Search for the cell housing the specified text and yield its (x, y) center coordinate. 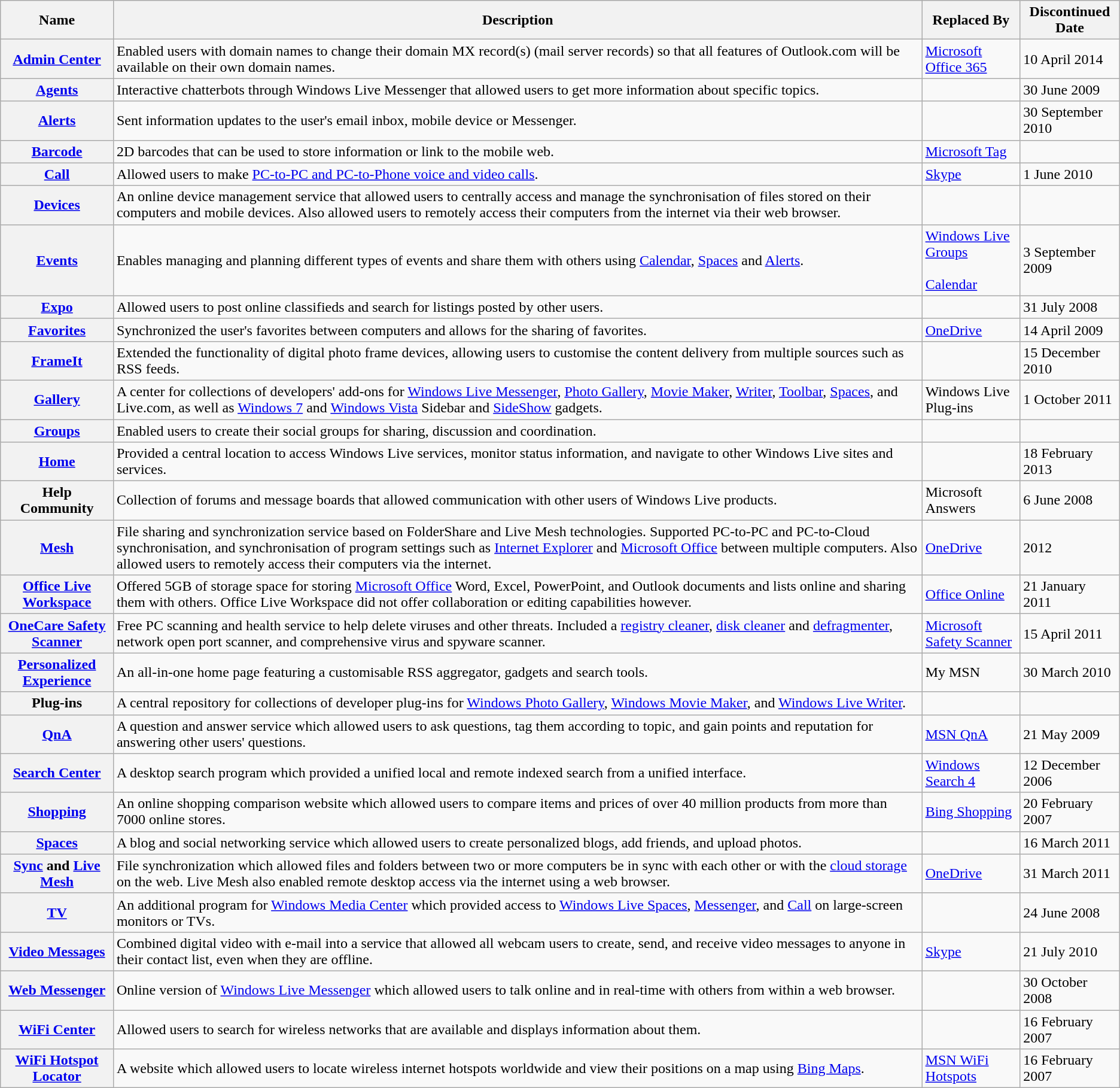
Events (57, 260)
Office Online (971, 595)
Devices (57, 205)
20 February 2007 (1070, 812)
Replaced By (971, 20)
Enables managing and planning different types of events and share them with others using Calendar, Spaces and Alerts. (518, 260)
15 December 2010 (1070, 360)
3 September 2009 (1070, 260)
Microsoft Office 365 (971, 59)
My MSN (971, 673)
Call (57, 174)
Mesh (57, 548)
Allowed users to make PC-to-PC and PC-to-Phone voice and video calls. (518, 174)
Spaces (57, 843)
A desktop search program which provided a unified local and remote indexed search from a unified interface. (518, 773)
Discontinued Date (1070, 20)
Microsoft Tag (971, 151)
1 June 2010 (1070, 174)
21 January 2011 (1070, 595)
10 April 2014 (1070, 59)
Groups (57, 430)
Web Messenger (57, 990)
30 October 2008 (1070, 990)
Barcode (57, 151)
Synchronized the user's favorites between computers and allows for the sharing of favorites. (518, 330)
Extended the functionality of digital photo frame devices, allowing users to customise the content delivery from multiple sources such as RSS feeds. (518, 360)
Allowed users to post online classifieds and search for listings posted by other users. (518, 307)
Favorites (57, 330)
Gallery (57, 400)
An additional program for Windows Media Center which provided access to Windows Live Spaces, Messenger, and Call on large-screen monitors or TVs. (518, 912)
Interactive chatterbots through Windows Live Messenger that allowed users to get more information about specific topics. (518, 90)
A website which allowed users to locate wireless internet hotspots worldwide and view their positions on a map using Bing Maps. (518, 1069)
Sent information updates to the user's email inbox, mobile device or Messenger. (518, 121)
Alerts (57, 121)
30 March 2010 (1070, 673)
MSN WiFi Hotspots (971, 1069)
Allowed users to search for wireless networks that are available and displays information about them. (518, 1029)
Admin Center (57, 59)
6 June 2008 (1070, 500)
Personalized Experience (57, 673)
An all-in-one home page featuring a customisable RSS aggregator, gadgets and search tools. (518, 673)
Plug-ins (57, 703)
Search Center (57, 773)
MSN QnA (971, 734)
Name (57, 20)
31 July 2008 (1070, 307)
18 February 2013 (1070, 462)
30 June 2009 (1070, 90)
Sync and Live Mesh (57, 874)
12 December 2006 (1070, 773)
14 April 2009 (1070, 330)
15 April 2011 (1070, 633)
Agents (57, 90)
Video Messages (57, 952)
Windows Live Plug-ins (971, 400)
31 March 2011 (1070, 874)
Online version of Windows Live Messenger which allowed users to talk online and in real-time with others from within a web browser. (518, 990)
Help Community (57, 500)
Provided a central location to access Windows Live services, monitor status information, and navigate to other Windows Live sites and services. (518, 462)
16 March 2011 (1070, 843)
FrameIt (57, 360)
QnA (57, 734)
Description (518, 20)
WiFi Center (57, 1029)
21 July 2010 (1070, 952)
Microsoft Answers (971, 500)
TV (57, 912)
An online shopping comparison website which allowed users to compare items and prices of over 40 million products from more than 7000 online stores. (518, 812)
1 October 2011 (1070, 400)
Windows Live GroupsCalendar (971, 260)
2012 (1070, 548)
24 June 2008 (1070, 912)
OneCare Safety Scanner (57, 633)
30 September 2010 (1070, 121)
Home (57, 462)
Shopping (57, 812)
Bing Shopping (971, 812)
2D barcodes that can be used to store information or link to the mobile web. (518, 151)
A central repository for collections of developer plug-ins for Windows Photo Gallery, Windows Movie Maker, and Windows Live Writer. (518, 703)
WiFi Hotspot Locator (57, 1069)
Enabled users to create their social groups for sharing, discussion and coordination. (518, 430)
Windows Search 4 (971, 773)
21 May 2009 (1070, 734)
Collection of forums and message boards that allowed communication with other users of Windows Live products. (518, 500)
Office Live Workspace (57, 595)
Expo (57, 307)
A blog and social networking service which allowed users to create personalized blogs, add friends, and upload photos. (518, 843)
Microsoft Safety Scanner (971, 633)
